Return [x, y] of the center of cell containing provided text 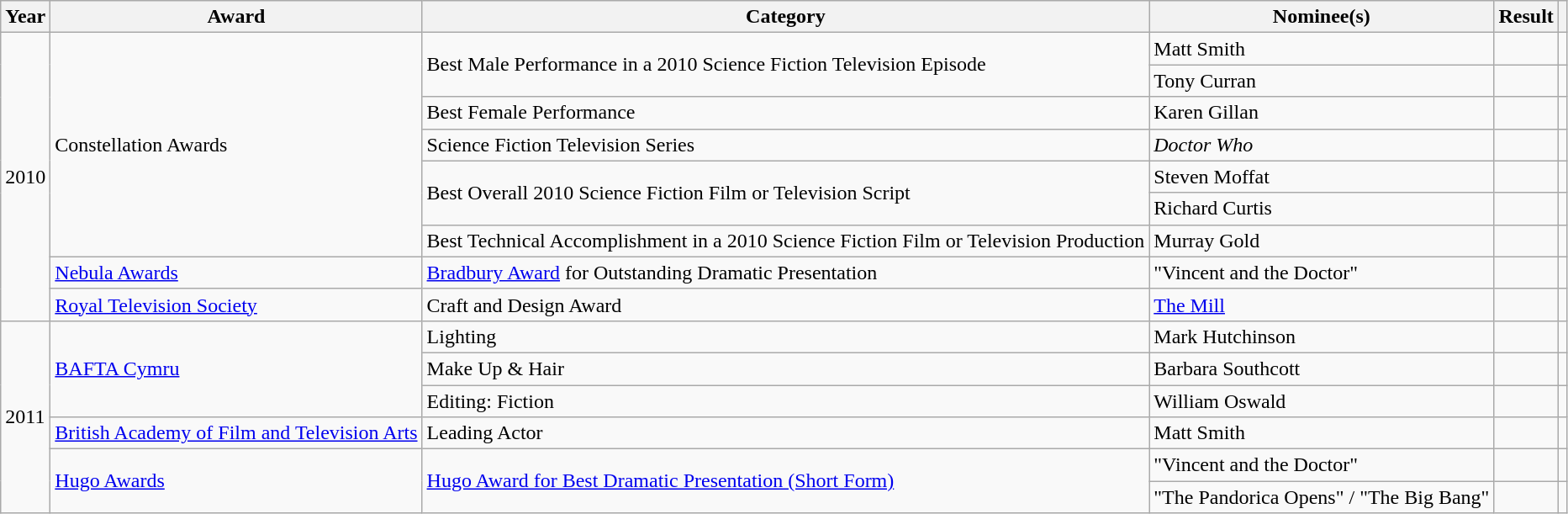
Best Overall 2010 Science Fiction Film or Television Script [785, 193]
Category [785, 17]
2011 [25, 416]
Royal Television Society [236, 305]
The Mill [1322, 305]
BAFTA Cymru [236, 368]
Nominee(s) [1322, 17]
Constellation Awards [236, 145]
Best Female Performance [785, 113]
Richard Curtis [1322, 209]
Award [236, 17]
Result [1526, 17]
2010 [25, 177]
Lighting [785, 336]
Best Technical Accomplishment in a 2010 Science Fiction Film or Television Production [785, 241]
William Oswald [1322, 401]
Best Male Performance in a 2010 Science Fiction Television Episode [785, 65]
Barbara Southcott [1322, 368]
Doctor Who [1322, 145]
Leading Actor [785, 433]
Science Fiction Television Series [785, 145]
Nebula Awards [236, 273]
Tony Curran [1322, 81]
Year [25, 17]
British Academy of Film and Television Arts [236, 433]
Hugo Awards [236, 481]
Craft and Design Award [785, 305]
"The Pandorica Opens" / "The Big Bang" [1322, 497]
Make Up & Hair [785, 368]
Steven Moffat [1322, 177]
Karen Gillan [1322, 113]
Hugo Award for Best Dramatic Presentation (Short Form) [785, 481]
Bradbury Award for Outstanding Dramatic Presentation [785, 273]
Editing: Fiction [785, 401]
Murray Gold [1322, 241]
Mark Hutchinson [1322, 336]
